Output the (x, y) coordinate of the center of the cell containing the given text.  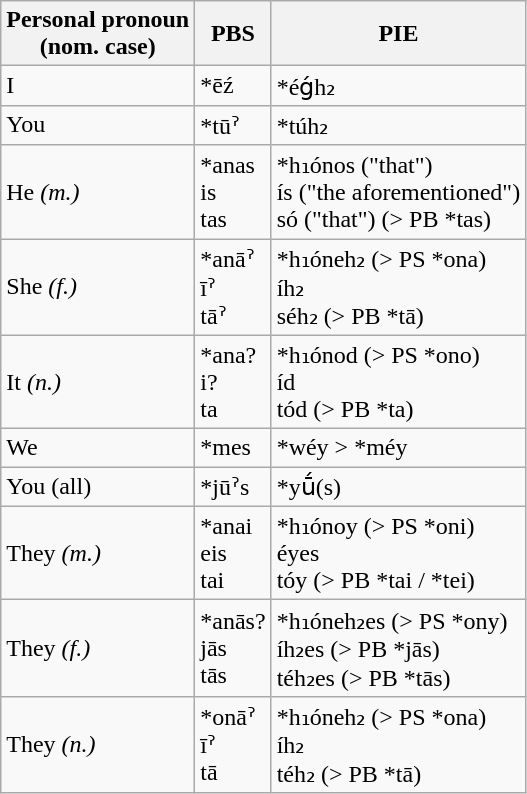
*ana?i?ta (233, 382)
*h₁ónos ("that")ís ("the aforementioned")só ("that") (> PB *tas) (398, 192)
Personal pronoun(nom. case) (98, 34)
*anasistas (233, 192)
*jūˀs (233, 487)
*anāˀīˀtāˀ (233, 286)
PIE (398, 34)
*ēź (233, 86)
It (n.) (98, 382)
*anās?jāstās (233, 648)
She (f.) (98, 286)
*h₁ónoy (> PS *oni)éyestóy (> PB *tai / *tei) (398, 553)
*tūˀ (233, 125)
They (m.) (98, 553)
*h₁ónod (> PS *ono)ídtód (> PB *ta) (398, 382)
You (98, 125)
He (m.) (98, 192)
*onāˀīˀtā (233, 744)
I (98, 86)
*h₁óneh₂ (> PS *ona)íh₂téh₂ (> PB *tā) (398, 744)
*yū́(s) (398, 487)
They (n.) (98, 744)
*anaieistai (233, 553)
*wéy > *méy (398, 448)
*h₁óneh₂ (> PS *ona)íh₂séh₂ (> PB *tā) (398, 286)
They (f.) (98, 648)
*h₁óneh₂es (> PS *ony)íh₂es (> PB *jās)téh₂es (> PB *tās) (398, 648)
*túh₂ (398, 125)
We (98, 448)
*mes (233, 448)
PBS (233, 34)
You (all) (98, 487)
*éǵh₂ (398, 86)
